Identify which cell holds the provided text, then report its (x, y) central coordinate. 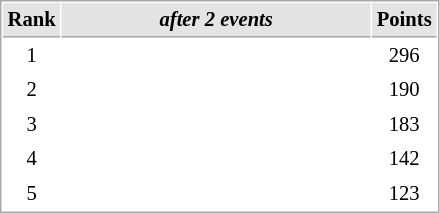
5 (32, 194)
296 (404, 56)
3 (32, 124)
190 (404, 90)
183 (404, 124)
142 (404, 158)
Points (404, 20)
4 (32, 158)
1 (32, 56)
after 2 events (216, 20)
2 (32, 90)
123 (404, 194)
Rank (32, 20)
